Locate the cell with the specified text and output its (x, y) center coordinate. 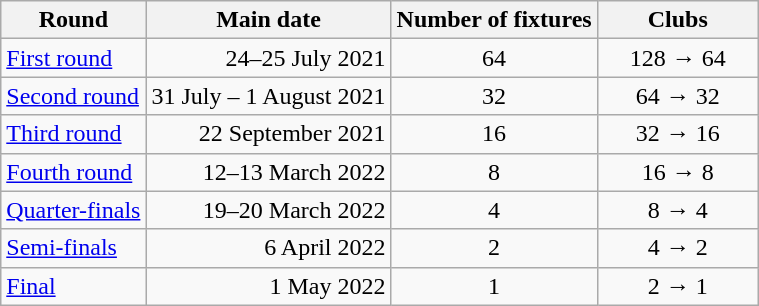
Third round (74, 134)
8 → 4 (678, 210)
Main date (268, 20)
32 (494, 96)
2 (494, 248)
6 April 2022 (268, 248)
31 July – 1 August 2021 (268, 96)
Round (74, 20)
19–20 March 2022 (268, 210)
24–25 July 2021 (268, 58)
16 → 8 (678, 172)
128 → 64 (678, 58)
1 (494, 286)
4 (494, 210)
12–13 March 2022 (268, 172)
Fourth round (74, 172)
1 May 2022 (268, 286)
Clubs (678, 20)
Second round (74, 96)
Final (74, 286)
Semi-finals (74, 248)
64 (494, 58)
Number of fixtures (494, 20)
Quarter-finals (74, 210)
22 September 2021 (268, 134)
8 (494, 172)
64 → 32 (678, 96)
4 → 2 (678, 248)
First round (74, 58)
16 (494, 134)
32 → 16 (678, 134)
2 → 1 (678, 286)
